Identify which cell holds the provided text, then report its [x, y] central coordinate. 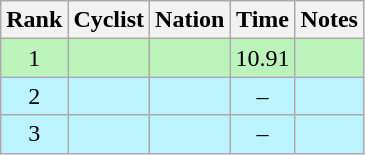
Cyclist [109, 20]
Rank [34, 20]
Time [262, 20]
3 [34, 134]
2 [34, 96]
Nation [190, 20]
10.91 [262, 58]
1 [34, 58]
Notes [329, 20]
